Pinpoint the cell where the given text exists, returning its (x, y) midpoint coordinate. 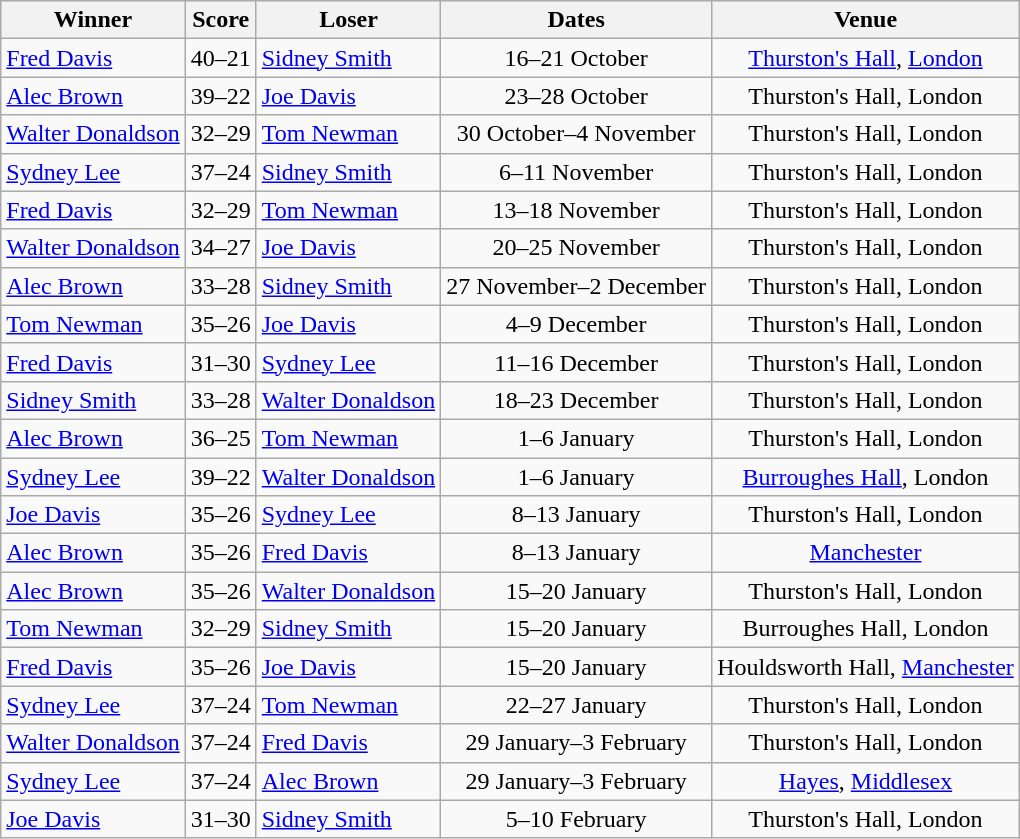
4–9 December (576, 324)
27 November–2 December (576, 286)
23–28 October (576, 96)
18–23 December (576, 400)
Hayes, Middlesex (866, 781)
34–27 (220, 248)
5–10 February (576, 819)
Dates (576, 20)
Loser (348, 20)
Venue (866, 20)
16–21 October (576, 58)
Winner (93, 20)
Score (220, 20)
20–25 November (576, 248)
13–18 November (576, 210)
6–11 November (576, 172)
36–25 (220, 438)
Houldsworth Hall, Manchester (866, 667)
Manchester (866, 553)
11–16 December (576, 362)
22–27 January (576, 705)
30 October–4 November (576, 134)
40–21 (220, 58)
